Capture the cell that displays the provided text and extract its (x, y) central coordinate. 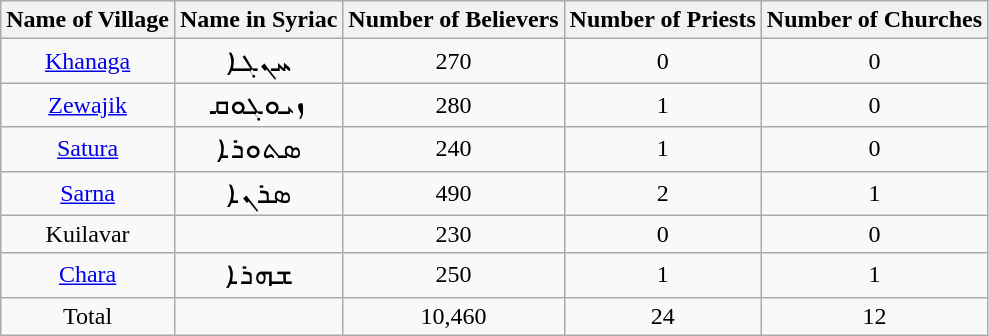
12 (874, 316)
230 (454, 234)
ܙܝܘܓܘܩ (258, 105)
270 (454, 61)
Kuilavar (88, 234)
10,460 (454, 316)
Name in Syriac (258, 20)
Satura (88, 149)
ܣܪܢܐ (258, 193)
Sarna (88, 193)
490 (454, 193)
24 (662, 316)
240 (454, 149)
Zewajik (88, 105)
Total (88, 316)
Number of Believers (454, 20)
Number of Churches (874, 20)
ܫܗܪܐ (258, 275)
280 (454, 105)
Khanaga (88, 61)
2 (662, 193)
Name of Village (88, 20)
250 (454, 275)
ܣܬܘܪܐ (258, 149)
ܚܢܓܐ (258, 61)
Number of Priests (662, 20)
Chara (88, 275)
